From the cell containing the given text, extract its center point as (X, Y) coordinate. 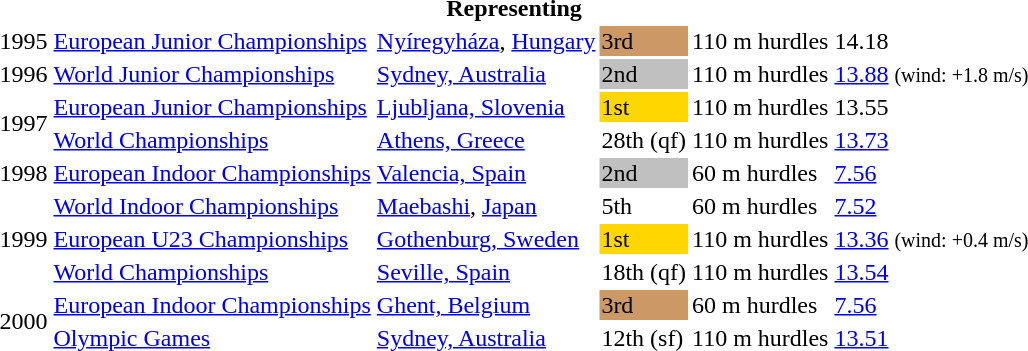
Ljubljana, Slovenia (486, 107)
Nyíregyháza, Hungary (486, 41)
Sydney, Australia (486, 74)
Seville, Spain (486, 272)
European U23 Championships (212, 239)
18th (qf) (644, 272)
Athens, Greece (486, 140)
Maebashi, Japan (486, 206)
5th (644, 206)
World Indoor Championships (212, 206)
28th (qf) (644, 140)
World Junior Championships (212, 74)
Gothenburg, Sweden (486, 239)
Ghent, Belgium (486, 305)
Valencia, Spain (486, 173)
